For the text-containing cell, return its midpoint in (X, Y) coordinate format. 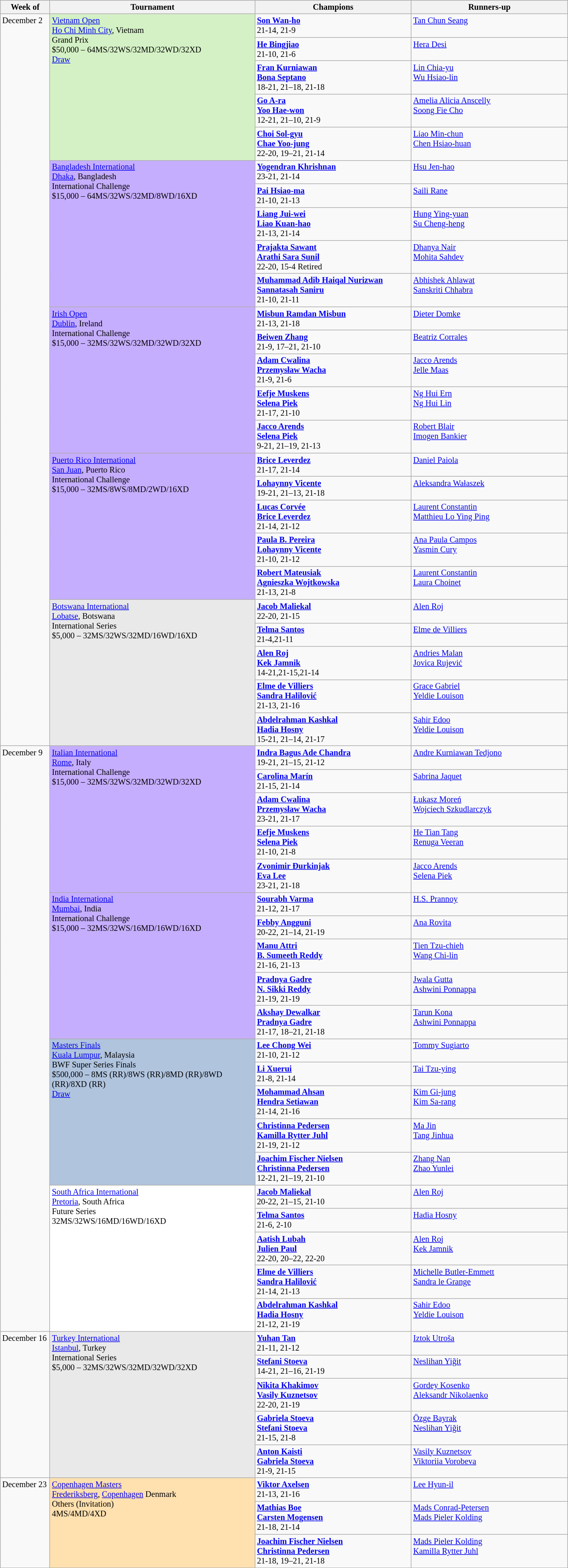
Brice Leverdez21-17, 21-14 (333, 465)
Michelle Butler-Emmett Sandra le Grange (489, 1282)
Zvonimir Đurkinjak Eva Lee23-21, 21-18 (333, 876)
Iztok Utroša (489, 1343)
Jacob Maliekal20-22, 21–15, 21-10 (333, 1197)
Amelia Alicia Anscelly Soong Fie Cho (489, 111)
Mathias Boe Carsten Mogensen21-18, 21-14 (333, 1518)
Botswana International Lobatse, BotswanaInternational Series$5,000 – 32MS/32WS/32MD/16WD/16XD (153, 672)
Tommy Sugiarto (489, 1050)
Elme de Villiers Sandra Halilović21-14, 21-13 (333, 1282)
Abdelrahman Kashkal Hadia Hosny21-12, 21-19 (333, 1315)
Telma Santos21-4,21-11 (333, 635)
Bangladesh InternationalDhaka, BangladeshInternational Challenge$15,000 – 64MS/32WS/32MD/8WD/16XD (153, 233)
Viktor Axelsen21-13, 21-16 (333, 1490)
Dhanya Nair Mohita Sahdev (489, 257)
Lohaynny Vicente19-21, 21–13, 21-18 (333, 488)
Tournament (153, 7)
Joachim Fischer Nielsen Christinna Pedersen21-18, 19–21, 21-18 (333, 1551)
Hung Ying-yuan Su Cheng-heng (489, 224)
Vietnam OpenHo Chi Minh City, VietnamGrand Prix$50,000 – 64MS/32WS/32MD/32WD/32XDDraw (153, 87)
Lucas Corvée Brice Leverdez21-14, 21-12 (333, 516)
Adam Cwalina Przemysław Wacha21-9, 21-6 (333, 370)
Tarun Kona Ashwini Ponnappa (489, 1022)
Alen Roj Kek Jamnik (489, 1249)
Beatriz Corrales (489, 342)
Eefje Muskens Selena Piek21-10, 21-8 (333, 842)
H.S. Prannoy (489, 904)
Son Wan-ho21-14, 21-9 (333, 26)
December 23 (25, 1523)
Li Xuerui21-8, 21-14 (333, 1074)
India International Mumbai, IndiaInternational Challenge$15,000 – 32MS/32WS/16MD/16WD/16XD (153, 965)
Manu Attri B. Sumeeth Reddy21-16, 21-13 (333, 956)
December 16 (25, 1405)
Hadia Hosny (489, 1220)
Jacco Arends Jelle Maas (489, 370)
Laurent Constantin Matthieu Lo Ying Ping (489, 516)
Choi Sol-gyu Chae Yoo-jung22-20, 19–21, 21-14 (333, 144)
Liang Jui-wei Liao Kuan-hao21-13, 21-14 (333, 224)
Zhang Nan Zhao Yunlei (489, 1169)
Copenhagen MastersFrederiksberg, Copenhagen DenmarkOthers (Invitation)4MS/4MD/4XD (153, 1523)
Tien Tzu-chieh Wang Chi-lin (489, 956)
Elme de Villiers (489, 635)
Irish OpenDublin, IrelandInternational Challenge$15,000 – 32MS/32WS/32MD/32WD/32XD (153, 380)
Week of (25, 7)
Pai Hsiao-ma21-10, 21-13 (333, 195)
He Bingjiao21-10, 21-6 (333, 49)
Robert Mateusiak Agnieszka Wojtkowska21-13, 21-8 (333, 583)
Ana Paula Campos Yasmin Cury (489, 550)
Yuhan Tan21-11, 21-12 (333, 1343)
Carolina Marín21-15, 21-14 (333, 781)
Jacob Maliekal22-20, 21-15 (333, 611)
Mads Pieler Kolding Kamilla Rytter Juhl (489, 1551)
Febby Angguni20-22, 21–14, 21-19 (333, 927)
Muhammad Adib Haiqal Nurizwan Sannatasah Saniru21-10, 21-11 (333, 290)
Sabrina Jaquet (489, 781)
Mads Conrad-Petersen Mads Pieler Kolding (489, 1518)
South Africa InternationalPretoria, South AfricaFuture Series32MS/32WS/16MD/16WD/16XD (153, 1258)
Saili Rane (489, 195)
December 2 (25, 380)
Aatish Lubah Julien Paul22-20, 20–22, 22-20 (333, 1249)
Gordey Kosenko Aleksandr Nikolaenko (489, 1395)
Robert Blair Imogen Bankier (489, 436)
Yogendran Khrishnan23-21, 21-14 (333, 172)
Lin Chia-yu Wu Hsiao-lin (489, 77)
Italian International Rome, ItalyInternational Challenge$15,000 – 32MS/32WS/32MD/32WD/32XD (153, 819)
Andries Malan Jovica Rujević (489, 663)
Paula B. Pereira Lohaynny Vicente21-10, 21-12 (333, 550)
Ng Hui Ern Ng Hui Lin (489, 403)
Lee Chong Wei21-10, 21-12 (333, 1050)
Aleksandra Wałaszek (489, 488)
Jacco Arends Selena Piek (489, 876)
Indra Bagus Ade Chandra19-21, 21–15, 21-12 (333, 757)
Abdelrahman Kashkal Hadia Hosny15-21, 21–14, 21-17 (333, 729)
Christinna Pedersen Kamilla Rytter Juhl21-19, 21-12 (333, 1135)
Grace Gabriel Yeldie Louison (489, 696)
Joachim Fischer Nielsen Christinna Pedersen12-21, 21–19, 21-10 (333, 1169)
Beiwen Zhang21-9, 17–21, 21-10 (333, 342)
Jwala Gutta Ashwini Ponnappa (489, 989)
Runners-up (489, 7)
Łukasz Moreń Wojciech Szkudlarczyk (489, 809)
Adam Cwalina Przemysław Wacha23-21, 21-17 (333, 809)
Alen Roj Kek Jamnik14-21,21-15,21-14 (333, 663)
Champions (333, 7)
Özge Bayrak Neslihan Yiğit (489, 1428)
Andre Kurniawan Tedjono (489, 757)
Gabriela Stoeva Stefani Stoeva21-15, 21-8 (333, 1428)
December 9 (25, 1039)
Kim Gi-jung Kim Sa-rang (489, 1102)
Anton Kaisti Gabriela Stoeva21-9, 21-15 (333, 1461)
Lee Hyun-il (489, 1490)
Jacco Arends Selena Piek9-21, 21–19, 21-13 (333, 436)
Turkey International Istanbul, Turkey International Series $5,000 – 32MS/32WS/32MD/32WD/32XD (153, 1405)
Masters Finals Kuala Lumpur, MalaysiaBWF Super Series Finals$500,000 – 8MS (RR)/8WS (RR)/8MD (RR)/8WD (RR)/8XD (RR)Draw (153, 1112)
Sourabh Varma21-12, 21-17 (333, 904)
Hera Desi (489, 49)
Prajakta Sawant Arathi Sara Sunil22-20, 15-4 Retired (333, 257)
Telma Santos21-6, 2-10 (333, 1220)
Tan Chun Seang (489, 26)
Tai Tzu-ying (489, 1074)
Ma Jin Tang Jinhua (489, 1135)
Laurent Constantin Laura Choinet (489, 583)
Mohammad Ahsan Hendra Setiawan21-14, 21-16 (333, 1102)
Eefje Muskens Selena Piek21-17, 21-10 (333, 403)
Elme de Villiers Sandra Halilović21-13, 21-16 (333, 696)
Misbun Ramdan Misbun21-13, 21-18 (333, 319)
Daniel Paiola (489, 465)
He Tian Tang Renuga Veeran (489, 842)
Liao Min-chun Chen Hsiao-huan (489, 144)
Vasily Kuznetsov Viktoriia Vorobeva (489, 1461)
Hsu Jen-hao (489, 172)
Go A-ra Yoo Hae-won12-21, 21–10, 21-9 (333, 111)
Stefani Stoeva14-21, 21–16, 21-19 (333, 1366)
Pradnya Gadre N. Sikki Reddy21-19, 21-19 (333, 989)
Neslihan Yiğit (489, 1366)
Ana Rovita (489, 927)
Nikita Khakimov Vasily Kuznetsov22-20, 21-19 (333, 1395)
Puerto Rico InternationalSan Juan, Puerto RicoInternational Challenge$15,000 – 32MS/8WS/8MD/2WD/16XD (153, 526)
Fran Kurniawan Bona Septano18-21, 21–18, 21-18 (333, 77)
Abhishek Ahlawat Sanskriti Chhabra (489, 290)
Dieter Domke (489, 319)
Akshay Dewalkar Pradnya Gadre21-17, 18–21, 21-18 (333, 1022)
